Pinpoint the cell where the given text exists, returning its (x, y) midpoint coordinate. 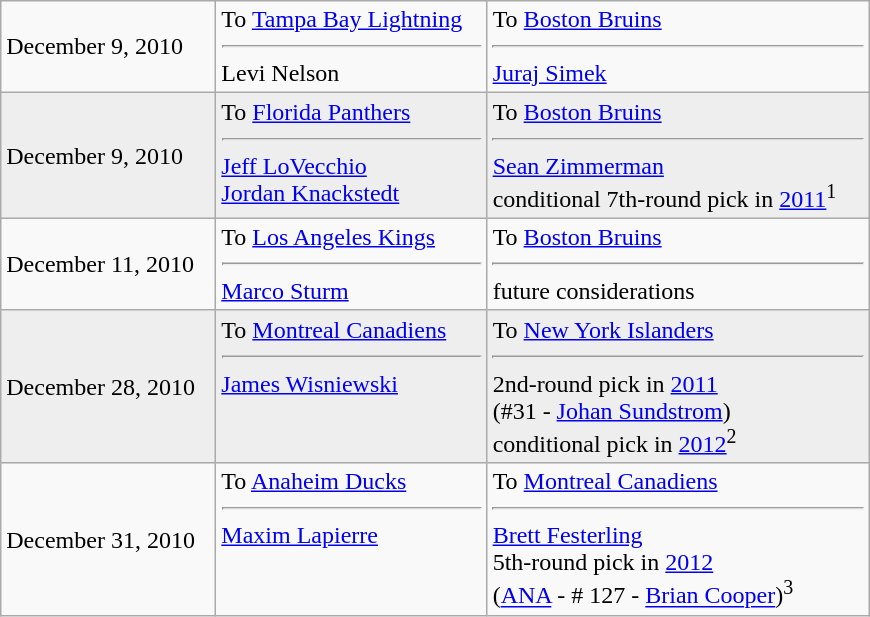
December 11, 2010 (108, 264)
To Florida PanthersJeff LoVecchioJordan Knackstedt (352, 156)
To Boston BruinsJuraj Simek (678, 47)
December 31, 2010 (108, 540)
To Montreal CanadiensBrett Festerling5th-round pick in 2012(ANA - # 127 - Brian Cooper)3 (678, 540)
To Montreal CanadiensJames Wisniewski (352, 386)
To Boston BruinsSean Zimmermanconditional 7th-round pick in 20111 (678, 156)
To Boston Bruins future considerations (678, 264)
December 28, 2010 (108, 386)
To New York Islanders 2nd-round pick in 2011(#31 - Johan Sundstrom)conditional pick in 20122 (678, 386)
To Tampa Bay LightningLevi Nelson (352, 47)
To Los Angeles KingsMarco Sturm (352, 264)
To Anaheim DucksMaxim Lapierre (352, 540)
